Scan for the cell matching the given text and deliver its (X, Y) coordinate at center. 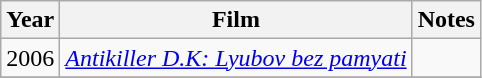
Film (236, 20)
2006 (30, 58)
Notes (446, 20)
Year (30, 20)
Antikiller D.K: Lyubov bez pamyati (236, 58)
